Search for the cell housing the specified text and yield its [x, y] center coordinate. 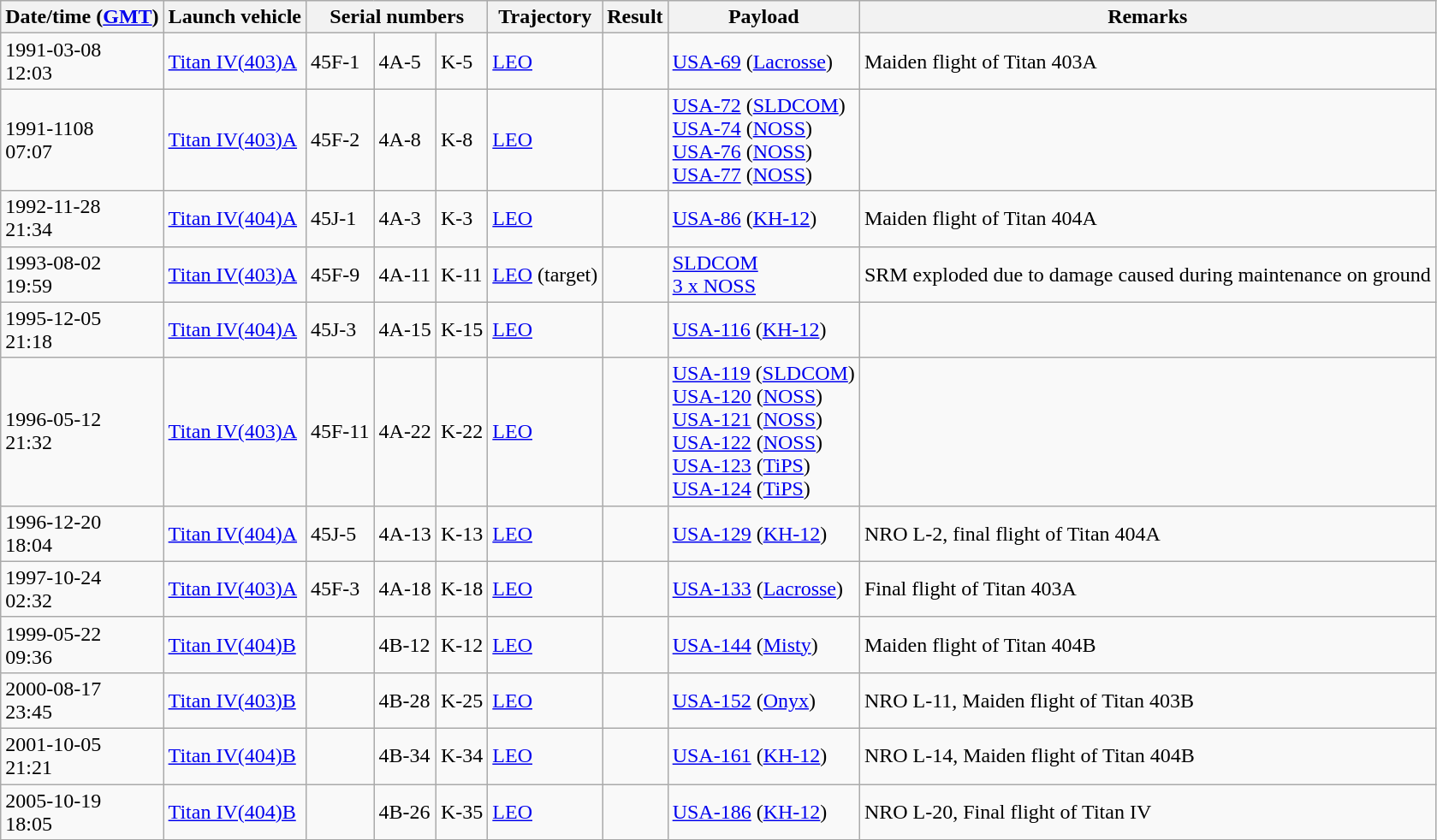
Final flight of Titan 403A [1147, 589]
NRO L-20, Final flight of Titan IV [1147, 811]
NRO L-11, Maiden flight of Titan 403B [1147, 700]
45J-5 [340, 534]
45F-1 [340, 62]
K-8 [461, 140]
K-35 [461, 811]
Trajectory [545, 17]
LEO (target) [545, 274]
4A-15 [405, 330]
Maiden flight of Titan 404A [1147, 219]
Titan IV(403)B [235, 700]
1997-10-2402:32 [82, 589]
NRO L-2, final flight of Titan 404A [1147, 534]
1995-12-0521:18 [82, 330]
USA-144 (Misty) [763, 645]
Launch vehicle [235, 17]
45J-3 [340, 330]
Serial numbers [396, 17]
45J-1 [340, 219]
Payload [763, 17]
K-15 [461, 330]
USA-119 (SLDCOM)USA-120 (NOSS)USA-121 (NOSS)USA-122 (NOSS)USA-123 (TiPS)USA-124 (TiPS) [763, 431]
K-34 [461, 756]
4A-5 [405, 62]
K-25 [461, 700]
1992-11-2821:34 [82, 219]
Maiden flight of Titan 404B [1147, 645]
4A-8 [405, 140]
K-13 [461, 534]
2001-10-0521:21 [82, 756]
Remarks [1147, 17]
45F-3 [340, 589]
1991-110807:07 [82, 140]
1996-12-2018:04 [82, 534]
4A-13 [405, 534]
K-3 [461, 219]
Date/time (GMT) [82, 17]
1999-05-2209:36 [82, 645]
USA-161 (KH-12) [763, 756]
USA-69 (Lacrosse) [763, 62]
USA-133 (Lacrosse) [763, 589]
USA-72 (SLDCOM)USA-74 (NOSS)USA-76 (NOSS)USA-77 (NOSS) [763, 140]
45F-11 [340, 431]
45F-2 [340, 140]
4A-11 [405, 274]
K-22 [461, 431]
4B-34 [405, 756]
2000-08-1723:45 [82, 700]
USA-86 (KH-12) [763, 219]
2005-10-1918:05 [82, 811]
SLDCOM3 x NOSS [763, 274]
USA-152 (Onyx) [763, 700]
K-5 [461, 62]
USA-186 (KH-12) [763, 811]
1991-03-0812:03 [82, 62]
45F-9 [340, 274]
4B-12 [405, 645]
4A-18 [405, 589]
USA-129 (KH-12) [763, 534]
NRO L-14, Maiden flight of Titan 404B [1147, 756]
K-18 [461, 589]
1993-08-0219:59 [82, 274]
4B-26 [405, 811]
1996-05-1221:32 [82, 431]
K-11 [461, 274]
SRM exploded due to damage caused during maintenance on ground [1147, 274]
Maiden flight of Titan 403A [1147, 62]
K-12 [461, 645]
4B-28 [405, 700]
Result [635, 17]
USA-116 (KH-12) [763, 330]
4A-3 [405, 219]
4A-22 [405, 431]
